Capture the cell that displays the provided text and extract its [x, y] central coordinate. 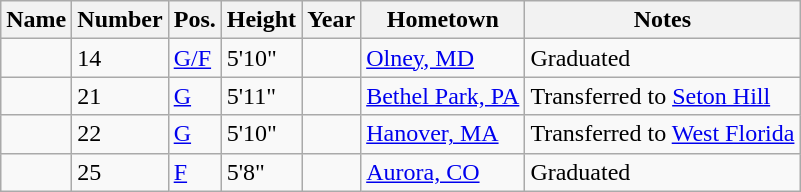
14 [120, 58]
21 [120, 96]
Olney, MD [443, 58]
Bethel Park, PA [443, 96]
Hanover, MA [443, 134]
F [194, 172]
Pos. [194, 20]
25 [120, 172]
Aurora, CO [443, 172]
Year [332, 20]
22 [120, 134]
Notes [662, 20]
Number [120, 20]
Height [261, 20]
5'8" [261, 172]
Transferred to Seton Hill [662, 96]
G/F [194, 58]
Name [36, 20]
5'11" [261, 96]
Hometown [443, 20]
Transferred to West Florida [662, 134]
